Pinpoint the cell where the given text exists, returning its (X, Y) midpoint coordinate. 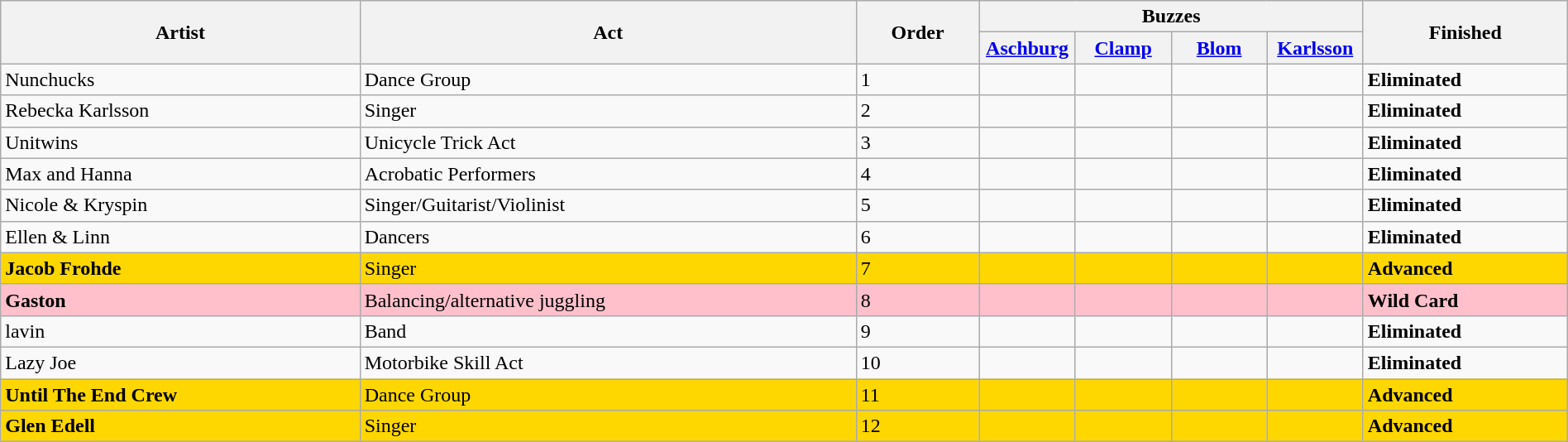
12 (918, 426)
Unitwins (180, 142)
Rebecka Karlsson (180, 111)
Nicole & Kryspin (180, 205)
Clamp (1123, 48)
9 (918, 331)
Singer/Guitarist/Violinist (608, 205)
2 (918, 111)
Motorbike Skill Act (608, 363)
Aschburg (1027, 48)
Until The End Crew (180, 395)
Unicycle Trick Act (608, 142)
3 (918, 142)
Ellen & Linn (180, 237)
Glen Edell (180, 426)
Artist (180, 32)
Gaston (180, 300)
1 (918, 79)
Max and Hanna (180, 174)
11 (918, 395)
Band (608, 331)
Karlsson (1315, 48)
Lazy Joe (180, 363)
Order (918, 32)
8 (918, 300)
5 (918, 205)
Nunchucks (180, 79)
7 (918, 268)
Acrobatic Performers (608, 174)
Balancing/alternative juggling (608, 300)
Act (608, 32)
6 (918, 237)
Jacob Frohde (180, 268)
10 (918, 363)
Dancers (608, 237)
Blom (1219, 48)
4 (918, 174)
Buzzes (1171, 17)
Wild Card (1465, 300)
Finished (1465, 32)
lavin (180, 331)
